Provide the [X, Y] coordinate of the cell's center where the given text is located.  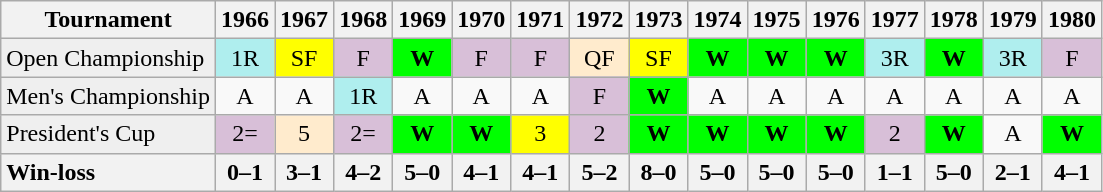
1980 [1072, 20]
Open Championship [108, 58]
8–0 [658, 172]
1974 [718, 20]
1973 [658, 20]
Tournament [108, 20]
1968 [364, 20]
President's Cup [108, 134]
1972 [600, 20]
Win-loss [108, 172]
5–2 [600, 172]
5 [304, 134]
3 [540, 134]
1979 [1012, 20]
3–1 [304, 172]
2–1 [1012, 172]
1966 [244, 20]
1970 [482, 20]
1969 [422, 20]
1967 [304, 20]
QF [600, 58]
1976 [836, 20]
1978 [954, 20]
1971 [540, 20]
4–2 [364, 172]
0–1 [244, 172]
1975 [776, 20]
Men's Championship [108, 96]
1977 [894, 20]
1–1 [894, 172]
